Locate the cell with the specified text and output its (x, y) center coordinate. 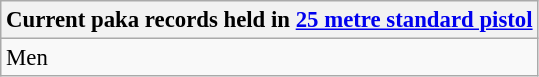
Current paka records held in 25 metre standard pistol (270, 20)
Men (270, 58)
